Capture the cell that displays the provided text and extract its [x, y] central coordinate. 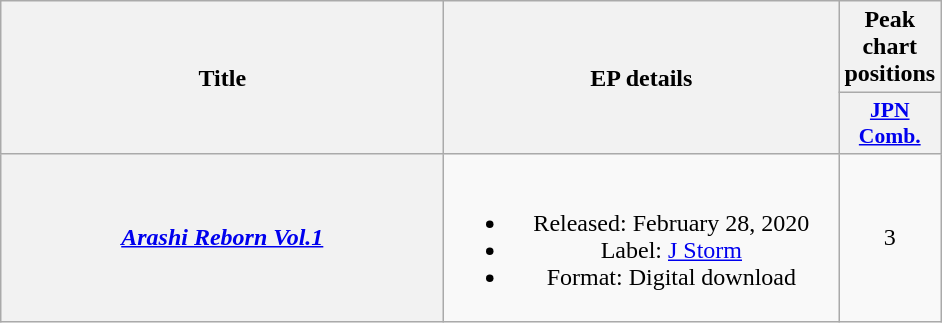
Peak chart positions [890, 47]
Title [222, 78]
JPNComb. [890, 124]
Released: February 28, 2020Label: J StormFormat: Digital download [642, 238]
EP details [642, 78]
3 [890, 238]
Arashi Reborn Vol.1 [222, 238]
